Determine the (x, y) coordinate at the center of the cell enclosing the given text.  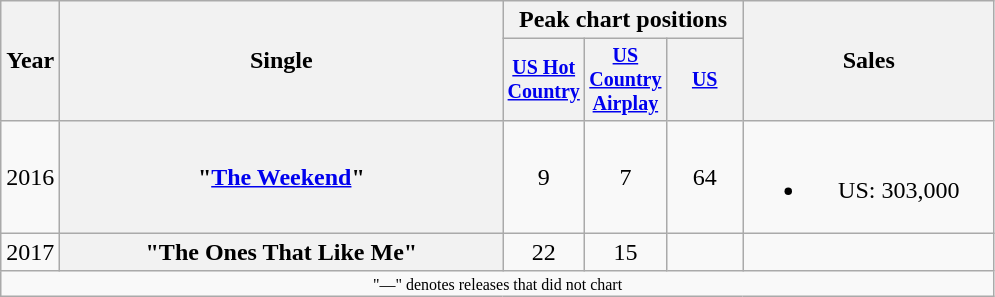
Single (282, 61)
US Country Airplay (626, 80)
2016 (30, 176)
Peak chart positions (623, 20)
"The Ones That Like Me" (282, 252)
7 (626, 176)
22 (544, 252)
US (704, 80)
2017 (30, 252)
"The Weekend" (282, 176)
64 (704, 176)
15 (626, 252)
Year (30, 61)
Sales (868, 61)
US Hot Country (544, 80)
9 (544, 176)
US: 303,000 (868, 176)
"—" denotes releases that did not chart (498, 283)
